Return [x, y] of the center of cell containing provided text 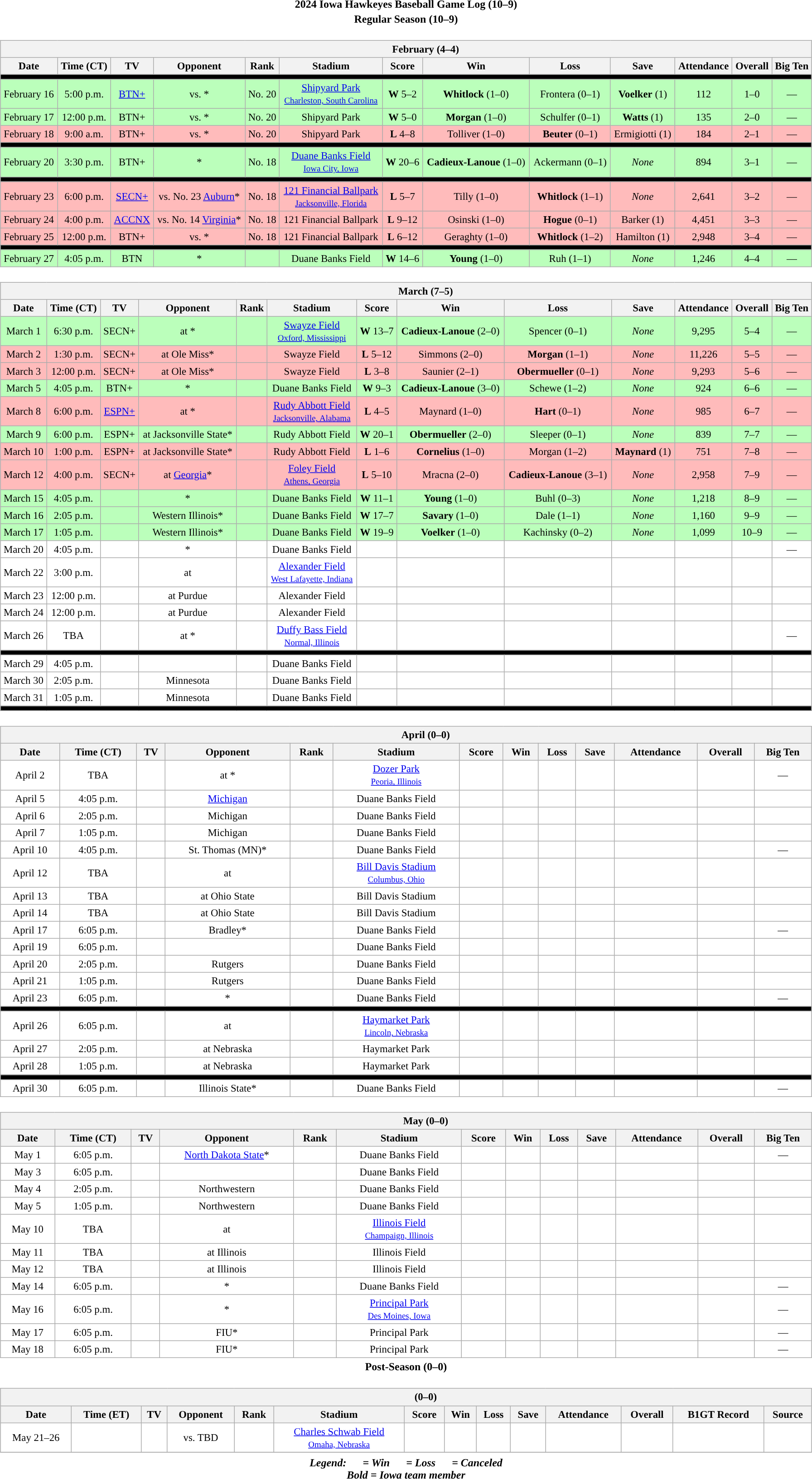
B1GT Record [718, 1414]
Charles Schwab FieldOmaha, Nebraska [339, 1437]
March 20 [24, 549]
9,295 [703, 331]
121 Financial BallparkJacksonville, Florida [331, 197]
Schulfer (0–1) [570, 117]
Hamilton (1) [643, 237]
April 10 [30, 850]
751 [703, 452]
March 17 [24, 532]
April (0–0) [406, 735]
May 18 [28, 1349]
Rudy Abbott FieldJacksonville, Alabama [312, 411]
Ruh (1–1) [570, 258]
Saunier (2–1) [450, 371]
May 4 [28, 1189]
March 30 [24, 681]
Cadieux-Lanoue (3–0) [450, 388]
March 24 [24, 613]
March 12 [24, 475]
May 12 [28, 1269]
Frontera (0–1) [570, 94]
vs. No. 23 Auburn* [199, 197]
894 [703, 162]
April 17 [30, 930]
2,958 [703, 475]
9,293 [703, 371]
6–7 [752, 411]
W 11–1 [377, 498]
Maynard (1) [643, 452]
February 17 [29, 117]
February (4–4) [406, 49]
Morgan (1–2) [557, 452]
5:00 p.m. [84, 94]
February 24 [29, 219]
Cadieux-Lanoue (3–1) [557, 475]
Swayze FieldOxford, Mississippi [312, 331]
L 4–5 [377, 411]
Tolliver (1–0) [476, 134]
April 12 [30, 873]
March 1 [24, 331]
L 5–10 [377, 475]
Morgan (1–0) [476, 117]
April 21 [30, 981]
112 [703, 94]
3:30 p.m. [84, 162]
184 [703, 134]
May 14 [28, 1286]
March 3 [24, 371]
March 5 [24, 388]
Sleeper (0–1) [557, 435]
1,246 [703, 258]
March 9 [24, 435]
3–2 [752, 197]
Shipyard ParkCharleston, South Carolina [331, 94]
May 11 [28, 1252]
7–8 [752, 452]
3–3 [752, 219]
L 4–8 [402, 134]
at Georgia* [188, 475]
Illinois FieldChampaign, Illinois [399, 1229]
1,160 [703, 515]
7–9 [752, 475]
March 15 [24, 498]
Cornelius (1–0) [450, 452]
8–9 [752, 498]
February 23 [29, 197]
3:00 p.m. [73, 572]
Obermueller (0–1) [557, 371]
March 23 [24, 595]
Ermigiotti (1) [643, 134]
9–9 [752, 515]
vs. No. 14 Virginia* [199, 219]
5–4 [752, 331]
Whitlock (1–2) [570, 237]
L 1–6 [377, 452]
North Dakota State* [227, 1155]
W 17–7 [377, 515]
2,948 [703, 237]
Alexander FieldWest Lafayette, Indiana [312, 572]
vs. TBD [201, 1437]
Maynard (1–0) [450, 411]
839 [703, 435]
Source [788, 1414]
Savary (1–0) [450, 515]
April 30 [30, 1088]
L 9–12 [402, 219]
1–0 [752, 94]
5–6 [752, 371]
ACCNX [132, 219]
May 10 [28, 1229]
April 20 [30, 964]
April 19 [30, 947]
6:30 p.m. [73, 331]
Foley FieldAthens, Georgia [312, 475]
Kachinsky (0–2) [557, 532]
L 6–12 [402, 237]
Haymarket ParkLincoln, Nebraska [396, 1026]
April 13 [30, 896]
March 26 [24, 635]
9:00 a.m. [84, 134]
Osinski (1–0) [476, 219]
April 28 [30, 1066]
1,099 [703, 532]
Mracna (2–0) [450, 475]
Voelker (1) [643, 94]
W 9–3 [377, 388]
May 17 [28, 1333]
(0–0) [406, 1397]
W 5–2 [402, 94]
Dozer ParkPeoria, Illinois [396, 775]
April 26 [30, 1026]
March 31 [24, 698]
Cadieux-Lanoue (2–0) [450, 331]
Hart (0–1) [557, 411]
Duffy Bass FieldNormal, Illinois [312, 635]
Buhl (0–3) [557, 498]
February 18 [29, 134]
7–7 [752, 435]
April 7 [30, 832]
Morgan (1–1) [557, 354]
W 14–6 [402, 258]
Principal ParkDes Moines, Iowa [399, 1310]
L 3–8 [377, 371]
Geraghty (1–0) [476, 237]
135 [703, 117]
Bill Davis StadiumColumbus, Ohio [396, 873]
W 5–0 [402, 117]
2–0 [752, 117]
Bradley* [227, 930]
March 10 [24, 452]
February 20 [29, 162]
985 [703, 411]
May (0–0) [406, 1121]
Simmons (2–0) [450, 354]
11,226 [703, 354]
April 23 [30, 998]
May 3 [28, 1172]
St. Thomas (MN)* [227, 850]
Duane Banks FieldIowa City, Iowa [331, 162]
March (7–5) [406, 291]
4,451 [703, 219]
3–4 [752, 237]
Ackermann (0–1) [570, 162]
2–1 [752, 134]
Tilly (1–0) [476, 197]
W 19–9 [377, 532]
3–1 [752, 162]
Hogue (0–1) [570, 219]
Beuter (0–1) [570, 134]
4–4 [752, 258]
Voelker (1–0) [450, 532]
March 29 [24, 663]
Spencer (0–1) [557, 331]
Schewe (1–2) [557, 388]
April 14 [30, 913]
10–9 [752, 532]
May 21–26 [36, 1437]
Whitlock (1–0) [476, 94]
February 16 [29, 94]
W 13–7 [377, 331]
Cadieux-Lanoue (1–0) [476, 162]
1:00 p.m. [73, 452]
Illinois State* [227, 1088]
L 5–12 [377, 354]
March 22 [24, 572]
W 20–1 [377, 435]
May 1 [28, 1155]
Watts (1) [643, 117]
February 25 [29, 237]
2,641 [703, 197]
924 [703, 388]
5–5 [752, 354]
March 2 [24, 354]
May 5 [28, 1206]
6–6 [752, 388]
March 16 [24, 515]
Barker (1) [643, 219]
1:30 p.m. [73, 354]
April 5 [30, 798]
April 27 [30, 1049]
May 16 [28, 1310]
1,218 [703, 498]
March 8 [24, 411]
April 6 [30, 816]
February 27 [29, 258]
BTN [132, 258]
W 20–6 [402, 162]
Whitlock (1–1) [570, 197]
Time (ET) [106, 1414]
Obermueller (2–0) [450, 435]
April 2 [30, 775]
L 5–7 [402, 197]
Dale (1–1) [557, 515]
